Find where the given text appears and provide that cell's center as [X, Y] coordinate. 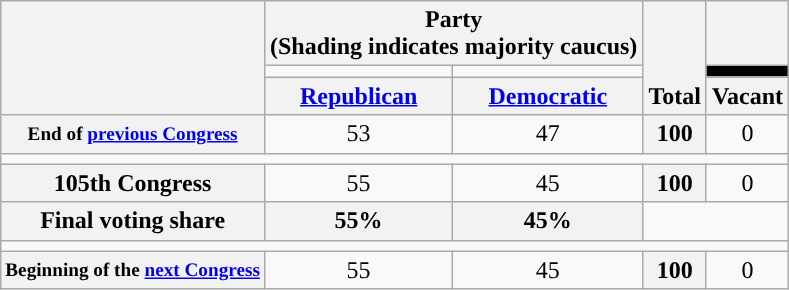
105th Congress [133, 183]
Total [675, 58]
53 [358, 134]
Republican [358, 96]
Beginning of the next Congress [133, 270]
End of previous Congress [133, 134]
Party (Shading indicates majority caucus) [453, 34]
45% [548, 221]
47 [548, 134]
Vacant [747, 96]
Final voting share [133, 221]
Democratic [548, 96]
55% [358, 221]
